Locate the cell with the specified text and output its (X, Y) center coordinate. 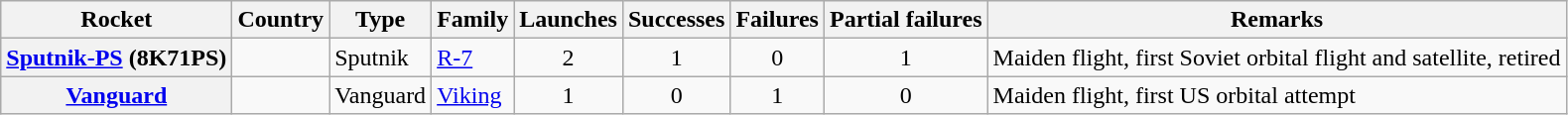
Sputnik (381, 57)
2 (569, 57)
Maiden flight, first Soviet orbital flight and satellite, retired (1276, 57)
Maiden flight, first US orbital attempt (1276, 95)
Failures (778, 20)
Family (472, 20)
Successes (676, 20)
Type (381, 20)
Sputnik-PS (8K71PS) (117, 57)
R-7 (472, 57)
Country (281, 20)
Remarks (1276, 20)
Rocket (117, 20)
Launches (569, 20)
Viking (472, 95)
Partial failures (905, 20)
